Locate the cell with the specified text and output its (x, y) center coordinate. 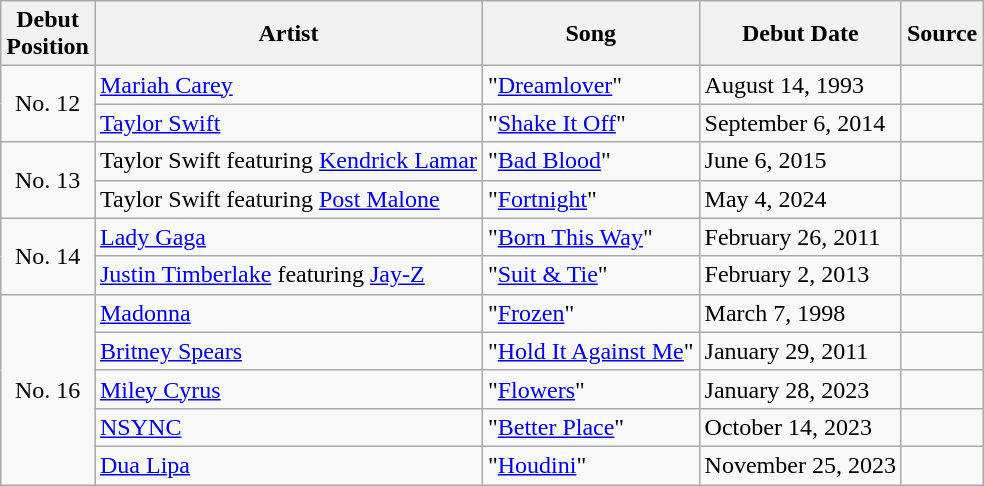
Miley Cyrus (288, 389)
"Dreamlover" (590, 85)
February 2, 2013 (800, 275)
"Bad Blood" (590, 161)
Justin Timberlake featuring Jay-Z (288, 275)
No. 13 (48, 180)
Source (942, 34)
January 28, 2023 (800, 389)
March 7, 1998 (800, 313)
Taylor Swift (288, 123)
No. 16 (48, 389)
"Better Place" (590, 427)
Madonna (288, 313)
"Born This Way" (590, 237)
"Fortnight" (590, 199)
November 25, 2023 (800, 465)
Dua Lipa (288, 465)
No. 14 (48, 256)
June 6, 2015 (800, 161)
February 26, 2011 (800, 237)
"Houdini" (590, 465)
Mariah Carey (288, 85)
"Frozen" (590, 313)
August 14, 1993 (800, 85)
Lady Gaga (288, 237)
September 6, 2014 (800, 123)
Song (590, 34)
"Suit & Tie" (590, 275)
"Flowers" (590, 389)
Debut Position (48, 34)
"Shake It Off" (590, 123)
January 29, 2011 (800, 351)
May 4, 2024 (800, 199)
NSYNC (288, 427)
October 14, 2023 (800, 427)
Debut Date (800, 34)
Britney Spears (288, 351)
Taylor Swift featuring Post Malone (288, 199)
"Hold It Against Me" (590, 351)
Artist (288, 34)
Taylor Swift featuring Kendrick Lamar (288, 161)
No. 12 (48, 104)
